Extract the [x, y] coordinate from the center of the cell holding the provided text.  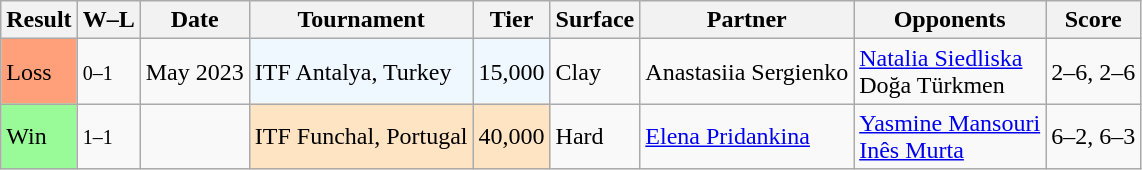
Partner [747, 20]
6–2, 6–3 [1094, 136]
Yasmine Mansouri Inês Murta [950, 136]
May 2023 [194, 72]
Natalia Siedliska Doğa Türkmen [950, 72]
Date [194, 20]
15,000 [512, 72]
ITF Funchal, Portugal [361, 136]
0–1 [108, 72]
Result [39, 20]
W–L [108, 20]
Elena Pridankina [747, 136]
Win [39, 136]
Loss [39, 72]
Clay [595, 72]
Tier [512, 20]
Tournament [361, 20]
ITF Antalya, Turkey [361, 72]
Hard [595, 136]
Opponents [950, 20]
40,000 [512, 136]
2–6, 2–6 [1094, 72]
Surface [595, 20]
Score [1094, 20]
1–1 [108, 136]
Anastasiia Sergienko [747, 72]
